Capture the cell that displays the provided text and extract its [x, y] central coordinate. 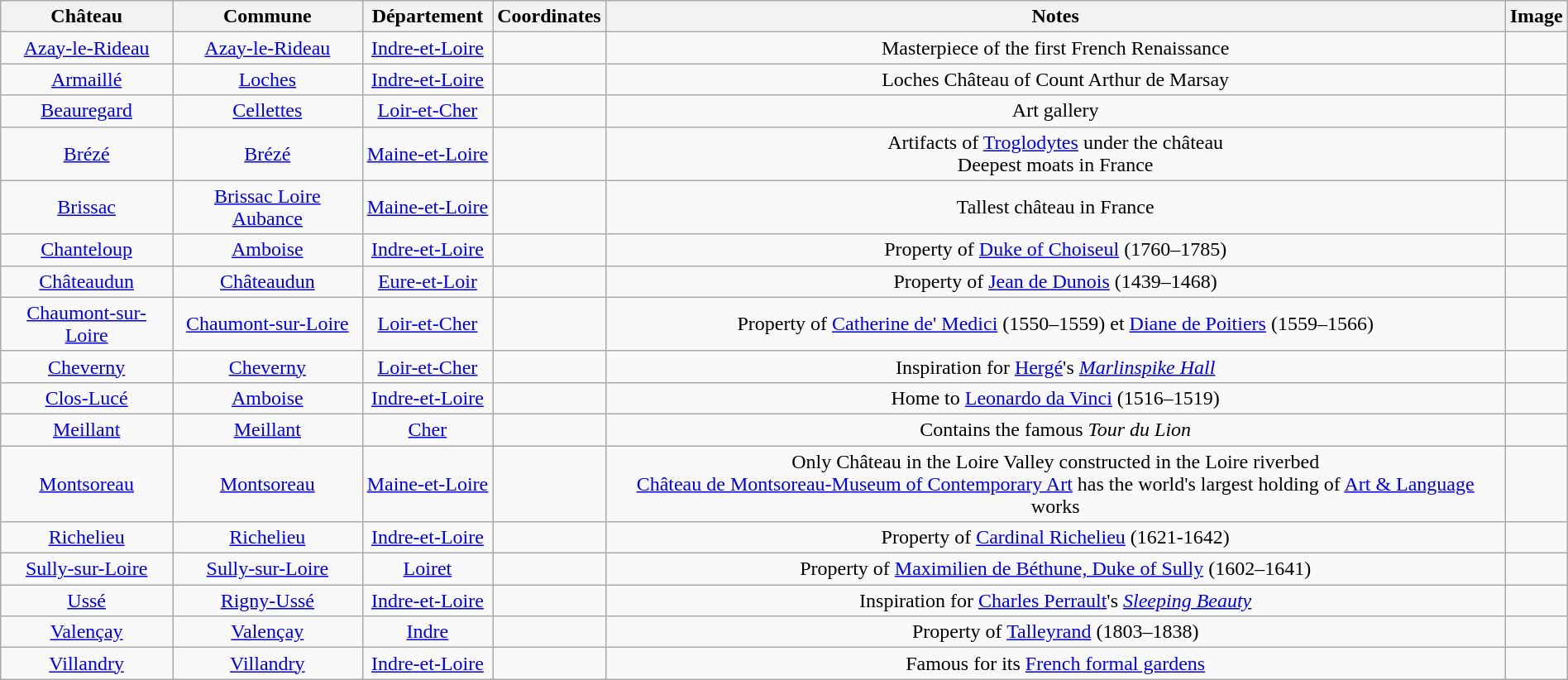
Cher [428, 429]
Commune [268, 17]
Inspiration for Charles Perrault's Sleeping Beauty [1055, 601]
Art gallery [1055, 111]
Loiret [428, 569]
Brissac [87, 207]
Masterpiece of the first French Renaissance [1055, 48]
Property of Catherine de' Medici (1550–1559) et Diane de Poitiers (1559–1566) [1055, 324]
Artifacts of Troglodytes under the château Deepest moats in France [1055, 154]
Indre [428, 632]
Tallest château in France [1055, 207]
Armaillé [87, 79]
Famous for its French formal gardens [1055, 663]
Property of Duke of Choiseul (1760–1785) [1055, 250]
Property of Talleyrand (1803–1838) [1055, 632]
Clos-Lucé [87, 398]
Coordinates [549, 17]
Property of Maximilien de Béthune, Duke of Sully (1602–1641) [1055, 569]
Property of Cardinal Richelieu (1621-1642) [1055, 538]
Château [87, 17]
Ussé [87, 601]
Cellettes [268, 111]
Loches [268, 79]
Notes [1055, 17]
Contains the famous Tour du Lion [1055, 429]
Home to Leonardo da Vinci (1516–1519) [1055, 398]
Image [1537, 17]
Eure-et-Loir [428, 281]
Rigny-Ussé [268, 601]
Beauregard [87, 111]
Loches Château of Count Arthur de Marsay [1055, 79]
Département [428, 17]
Inspiration for Hergé's Marlinspike Hall [1055, 366]
Chanteloup [87, 250]
Brissac Loire Aubance [268, 207]
Property of Jean de Dunois (1439–1468) [1055, 281]
